Return the [x, y] coordinate for the center point of the cell that contains the specified text.  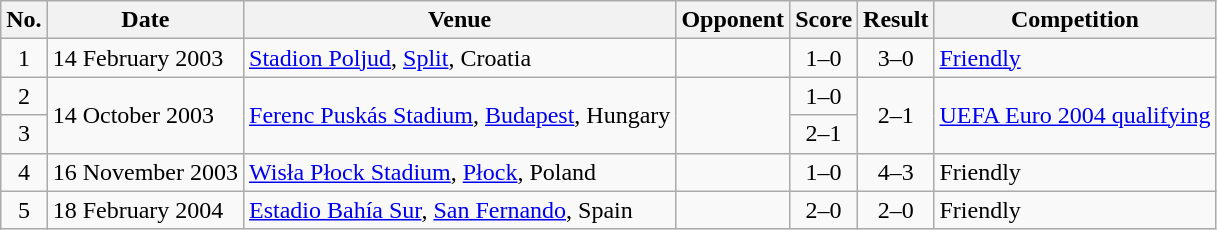
Opponent [733, 20]
1 [24, 58]
Estadio Bahía Sur, San Fernando, Spain [460, 210]
Stadion Poljud, Split, Croatia [460, 58]
No. [24, 20]
Ferenc Puskás Stadium, Budapest, Hungary [460, 115]
Competition [1075, 20]
Result [896, 20]
4 [24, 172]
Date [145, 20]
5 [24, 210]
Score [824, 20]
Wisła Płock Stadium, Płock, Poland [460, 172]
14 October 2003 [145, 115]
2 [24, 96]
UEFA Euro 2004 qualifying [1075, 115]
3–0 [896, 58]
3 [24, 134]
14 February 2003 [145, 58]
18 February 2004 [145, 210]
4–3 [896, 172]
16 November 2003 [145, 172]
Venue [460, 20]
